Return the [X, Y] coordinate for the center point of the cell that contains the specified text.  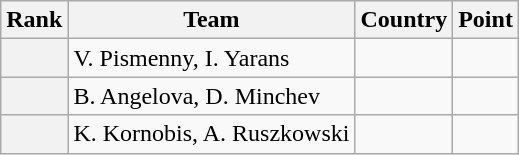
Team [212, 20]
Point [486, 20]
Rank [34, 20]
K. Kornobis, A. Ruszkowski [212, 134]
Country [404, 20]
V. Pismenny, I. Yarans [212, 58]
B. Angelova, D. Minchev [212, 96]
